From the cell containing the given text, extract its center point as (x, y) coordinate. 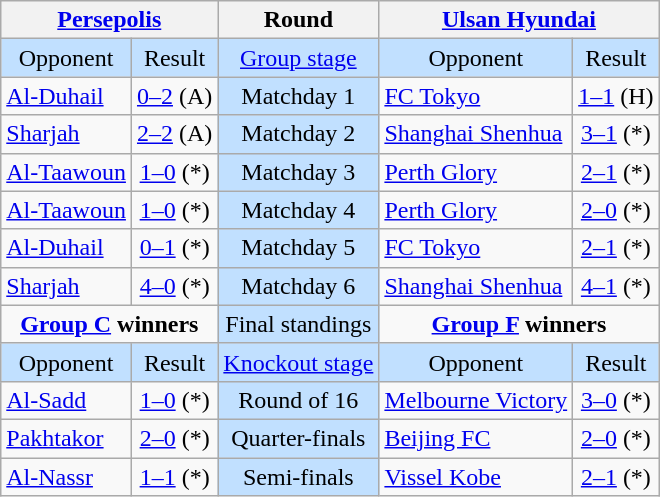
Ulsan Hyundai (519, 20)
1–1 (H) (616, 96)
3–1 (*) (616, 134)
Group stage (298, 58)
Group C winners (110, 324)
Beijing FC (476, 438)
Semi-finals (298, 477)
Persepolis (110, 20)
1–1 (*) (174, 477)
4–1 (*) (616, 286)
2–2 (A) (174, 134)
Matchday 4 (298, 210)
Knockout stage (298, 362)
Final standings (298, 324)
Melbourne Victory (476, 400)
0–2 (A) (174, 96)
Matchday 6 (298, 286)
Round of 16 (298, 400)
Group F winners (519, 324)
Round (298, 20)
Al-Nassr (66, 477)
Matchday 1 (298, 96)
Matchday 5 (298, 248)
Quarter-finals (298, 438)
4–0 (*) (174, 286)
Pakhtakor (66, 438)
0–1 (*) (174, 248)
Al-Sadd (66, 400)
3–0 (*) (616, 400)
Matchday 3 (298, 172)
Matchday 2 (298, 134)
Vissel Kobe (476, 477)
